Determine the [X, Y] coordinate at the center of the cell enclosing the given text.  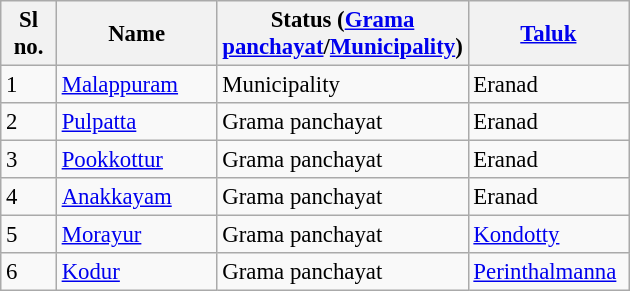
Anakkayam [136, 197]
Status (Grama panchayat/Municipality) [342, 34]
Taluk [548, 34]
Pulpatta [136, 122]
Kondotty [548, 235]
Morayur [136, 235]
Pookkottur [136, 160]
Municipality [342, 85]
5 [29, 235]
Name [136, 34]
Sl no. [29, 34]
2 [29, 122]
1 [29, 85]
3 [29, 160]
4 [29, 197]
Malappuram [136, 85]
